Scan for the cell matching the given text and deliver its (X, Y) coordinate at center. 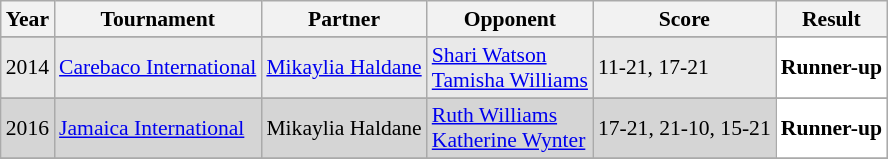
Jamaica International (158, 128)
Opponent (510, 19)
2016 (28, 128)
Score (684, 19)
11-21, 17-21 (684, 68)
Year (28, 19)
Shari Watson Tamisha Williams (510, 68)
Tournament (158, 19)
17-21, 21-10, 15-21 (684, 128)
2014 (28, 68)
Result (832, 19)
Ruth Williams Katherine Wynter (510, 128)
Carebaco International (158, 68)
Partner (344, 19)
